Locate the cell with the specified text and output its [X, Y] center coordinate. 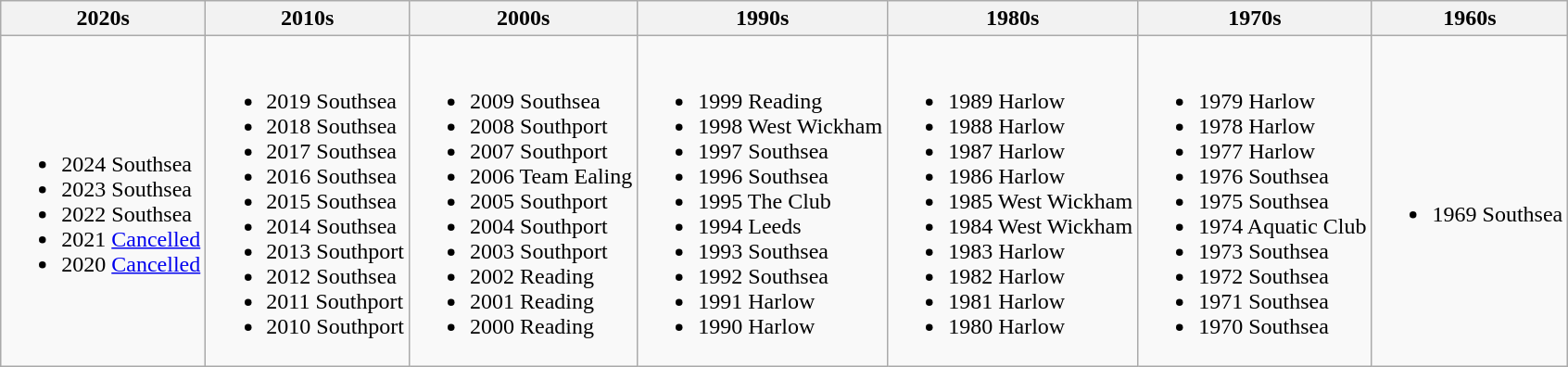
2024 Southsea2023 Southsea2022 Southsea2021 Cancelled2020 Cancelled [104, 201]
1970s [1255, 19]
2000s [524, 19]
2020s [104, 19]
1990s [763, 19]
1980s [1013, 19]
1969 Southsea [1470, 201]
1960s [1470, 19]
2019 Southsea2018 Southsea2017 Southsea2016 Southsea2015 Southsea2014 Southsea2013 Southport2012 Southsea2011 Southport2010 Southport [308, 201]
1999 Reading1998 West Wickham1997 Southsea1996 Southsea1995 The Club1994 Leeds1993 Southsea1992 Southsea1991 Harlow1990 Harlow [763, 201]
2009 Southsea2008 Southport2007 Southport2006 Team Ealing2005 Southport2004 Southport2003 Southport2002 Reading2001 Reading2000 Reading [524, 201]
2010s [308, 19]
1989 Harlow1988 Harlow1987 Harlow1986 Harlow1985 West Wickham1984 West Wickham1983 Harlow1982 Harlow1981 Harlow1980 Harlow [1013, 201]
1979 Harlow1978 Harlow1977 Harlow1976 Southsea1975 Southsea1974 Aquatic Club1973 Southsea1972 Southsea1971 Southsea1970 Southsea [1255, 201]
